Locate the cell with the specified text and output its (x, y) center coordinate. 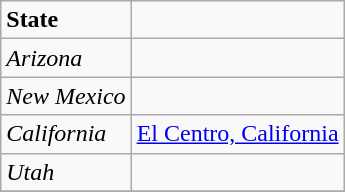
New Mexico (66, 96)
El Centro, California (238, 134)
State (66, 20)
California (66, 134)
Arizona (66, 58)
Utah (66, 172)
